Capture the cell that displays the provided text and extract its [X, Y] central coordinate. 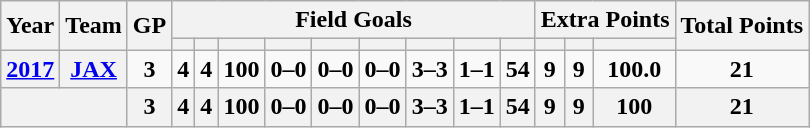
Field Goals [354, 20]
Extra Points [605, 20]
Total Points [742, 26]
Team [94, 26]
2017 [30, 69]
100.0 [634, 69]
Year [30, 26]
JAX [94, 69]
GP [149, 26]
